Capture the cell that displays the provided text and extract its (X, Y) central coordinate. 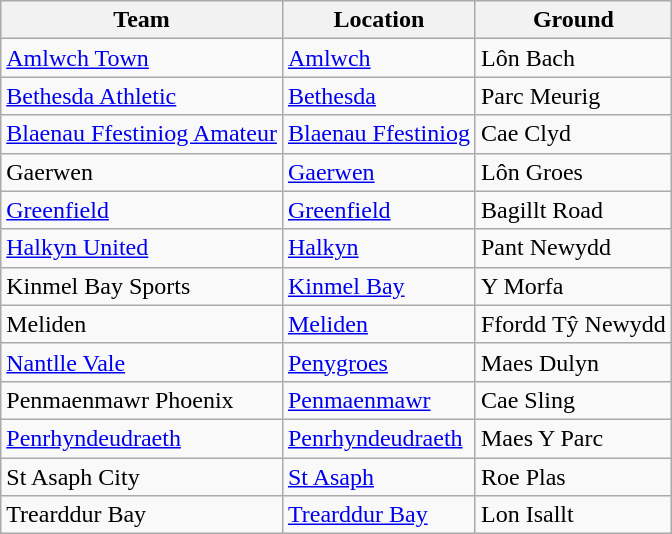
Ffordd Tŷ Newydd (573, 324)
Lôn Groes (573, 172)
St Asaph (378, 477)
Cae Clyd (573, 134)
Amlwch (378, 58)
Halkyn (378, 248)
Team (142, 20)
Y Morfa (573, 286)
Nantlle Vale (142, 362)
Maes Y Parc (573, 438)
Cae Sling (573, 400)
St Asaph City (142, 477)
Penmaenmawr Phoenix (142, 400)
Kinmel Bay Sports (142, 286)
Penygroes (378, 362)
Blaenau Ffestiniog (378, 134)
Amlwch Town (142, 58)
Bethesda (378, 96)
Bethesda Athletic (142, 96)
Location (378, 20)
Ground (573, 20)
Penmaenmawr (378, 400)
Blaenau Ffestiniog Amateur (142, 134)
Lon Isallt (573, 515)
Maes Dulyn (573, 362)
Roe Plas (573, 477)
Parc Meurig (573, 96)
Halkyn United (142, 248)
Pant Newydd (573, 248)
Bagillt Road (573, 210)
Kinmel Bay (378, 286)
Lôn Bach (573, 58)
